Return the (X, Y) coordinate for the center point of the cell that contains the specified text.  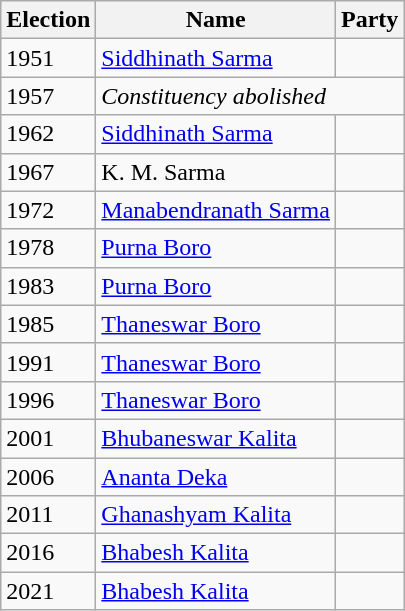
Name (216, 20)
1972 (48, 210)
Ghanashyam Kalita (216, 515)
1957 (48, 96)
2006 (48, 477)
1978 (48, 248)
Ananta Deka (216, 477)
Manabendranath Sarma (216, 210)
2016 (48, 553)
Election (48, 20)
Bhubaneswar Kalita (216, 438)
1985 (48, 324)
2021 (48, 591)
2011 (48, 515)
1991 (48, 362)
Constituency abolished (250, 96)
1962 (48, 134)
1967 (48, 172)
2001 (48, 438)
1951 (48, 58)
K. M. Sarma (216, 172)
Party (369, 20)
1983 (48, 286)
1996 (48, 400)
